From the cell containing the given text, extract its center point as (X, Y) coordinate. 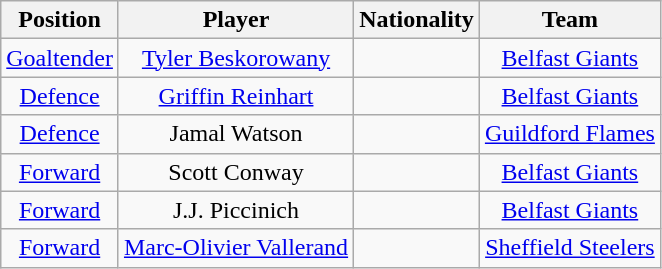
Position (60, 20)
Player (236, 20)
J.J. Piccinich (236, 210)
Jamal Watson (236, 134)
Team (570, 20)
Sheffield Steelers (570, 248)
Goaltender (60, 58)
Nationality (417, 20)
Tyler Beskorowany (236, 58)
Scott Conway (236, 172)
Griffin Reinhart (236, 96)
Guildford Flames (570, 134)
Marc-Olivier Vallerand (236, 248)
